Pinpoint the cell where the given text exists, returning its (x, y) midpoint coordinate. 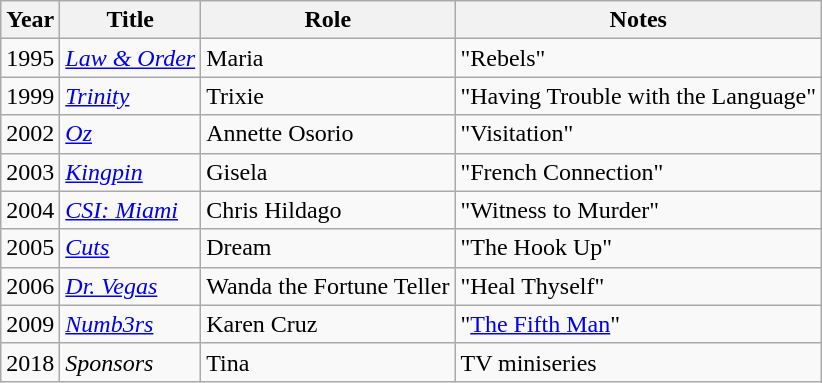
1995 (30, 58)
1999 (30, 96)
Trinity (130, 96)
Dr. Vegas (130, 286)
Trixie (328, 96)
2004 (30, 210)
"Visitation" (638, 134)
2006 (30, 286)
Kingpin (130, 172)
2002 (30, 134)
"Rebels" (638, 58)
"Having Trouble with the Language" (638, 96)
"The Fifth Man" (638, 324)
Wanda the Fortune Teller (328, 286)
Role (328, 20)
"Witness to Murder" (638, 210)
Title (130, 20)
Notes (638, 20)
Cuts (130, 248)
2009 (30, 324)
CSI: Miami (130, 210)
TV miniseries (638, 362)
Year (30, 20)
Chris Hildago (328, 210)
"French Connection" (638, 172)
2018 (30, 362)
Tina (328, 362)
Maria (328, 58)
Gisela (328, 172)
Dream (328, 248)
"The Hook Up" (638, 248)
Annette Osorio (328, 134)
"Heal Thyself" (638, 286)
2003 (30, 172)
Numb3rs (130, 324)
Sponsors (130, 362)
Oz (130, 134)
Karen Cruz (328, 324)
Law & Order (130, 58)
2005 (30, 248)
